From the cell containing the given text, extract its center point as (x, y) coordinate. 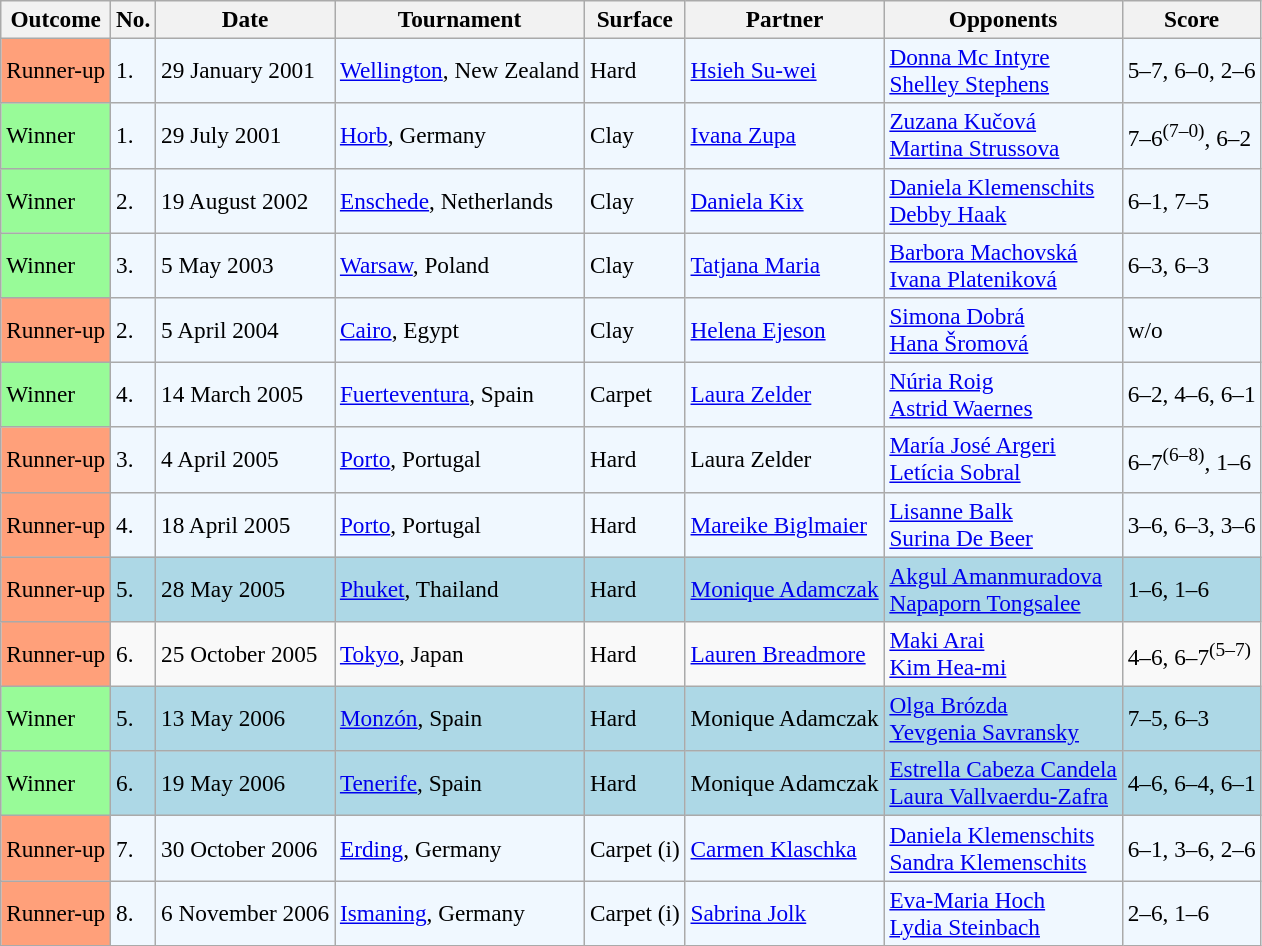
Ismaning, Germany (460, 912)
Wellington, New Zealand (460, 70)
3–6, 6–3, 3–6 (1192, 524)
Núria Roig Astrid Waernes (1003, 394)
2–6, 1–6 (1192, 912)
6–3, 6–3 (1192, 264)
Olga Brózda Yevgenia Savransky (1003, 718)
18 April 2005 (246, 524)
4 April 2005 (246, 460)
Mareike Biglmaier (784, 524)
Tournament (460, 19)
6–1, 7–5 (1192, 200)
Sabrina Jolk (784, 912)
Monzón, Spain (460, 718)
Tokyo, Japan (460, 654)
Lauren Breadmore (784, 654)
Warsaw, Poland (460, 264)
Carpet (636, 394)
28 May 2005 (246, 588)
14 March 2005 (246, 394)
Phuket, Thailand (460, 588)
5–7, 6–0, 2–6 (1192, 70)
Enschede, Netherlands (460, 200)
Eva-Maria Hoch Lydia Steinbach (1003, 912)
Date (246, 19)
4–6, 6–4, 6–1 (1192, 784)
Tatjana Maria (784, 264)
Simona Dobrá Hana Šromová (1003, 330)
6–2, 4–6, 6–1 (1192, 394)
Lisanne Balk Surina De Beer (1003, 524)
6 November 2006 (246, 912)
Score (1192, 19)
Barbora Machovská Ivana Plateniková (1003, 264)
Outcome (56, 19)
19 August 2002 (246, 200)
María José Argeri Letícia Sobral (1003, 460)
8. (134, 912)
4–6, 6–7(5–7) (1192, 654)
Akgul Amanmuradova Napaporn Tongsalee (1003, 588)
29 January 2001 (246, 70)
7. (134, 848)
19 May 2006 (246, 784)
7–5, 6–3 (1192, 718)
w/o (1192, 330)
Cairo, Egypt (460, 330)
Zuzana Kučová Martina Strussova (1003, 136)
Daniela Klemenschits Sandra Klemenschits (1003, 848)
6–1, 3–6, 2–6 (1192, 848)
Hsieh Su-wei (784, 70)
Erding, Germany (460, 848)
5 May 2003 (246, 264)
No. (134, 19)
Donna Mc Intyre Shelley Stephens (1003, 70)
6–7(6–8), 1–6 (1192, 460)
Surface (636, 19)
Fuerteventura, Spain (460, 394)
Tenerife, Spain (460, 784)
13 May 2006 (246, 718)
Partner (784, 19)
7–6(7–0), 6–2 (1192, 136)
Helena Ejeson (784, 330)
5 April 2004 (246, 330)
Opponents (1003, 19)
Daniela Kix (784, 200)
Daniela Klemenschits Debby Haak (1003, 200)
25 October 2005 (246, 654)
Carmen Klaschka (784, 848)
1–6, 1–6 (1192, 588)
Estrella Cabeza Candela Laura Vallvaerdu-Zafra (1003, 784)
Ivana Zupa (784, 136)
29 July 2001 (246, 136)
30 October 2006 (246, 848)
Horb, Germany (460, 136)
Maki Arai Kim Hea-mi (1003, 654)
